Scan for the cell matching the given text and deliver its (x, y) coordinate at center. 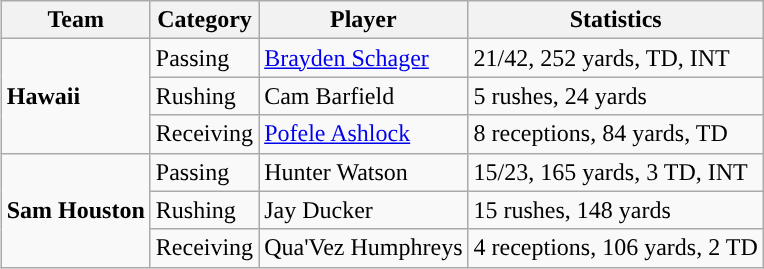
Cam Barfield (364, 96)
Qua'Vez Humphreys (364, 248)
Category (204, 20)
Player (364, 20)
Hunter Watson (364, 172)
Pofele Ashlock (364, 134)
4 receptions, 106 yards, 2 TD (616, 248)
Hawaii (76, 96)
Team (76, 20)
Statistics (616, 20)
5 rushes, 24 yards (616, 96)
Sam Houston (76, 210)
Jay Ducker (364, 210)
21/42, 252 yards, TD, INT (616, 58)
8 receptions, 84 yards, TD (616, 134)
Brayden Schager (364, 58)
15/23, 165 yards, 3 TD, INT (616, 172)
15 rushes, 148 yards (616, 210)
